Return (X, Y) of the center of cell containing provided text 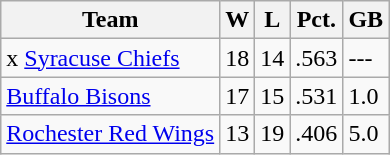
.531 (316, 96)
L (272, 20)
14 (272, 58)
.563 (316, 58)
15 (272, 96)
GB (366, 20)
18 (238, 58)
.406 (316, 134)
W (238, 20)
--- (366, 58)
13 (238, 134)
x Syracuse Chiefs (110, 58)
Pct. (316, 20)
19 (272, 134)
Buffalo Bisons (110, 96)
5.0 (366, 134)
17 (238, 96)
1.0 (366, 96)
Rochester Red Wings (110, 134)
Team (110, 20)
